Provide the [x, y] coordinate of the cell's center where the given text is located.  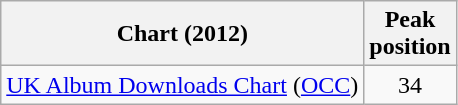
UK Album Downloads Chart (OCC) [182, 85]
Chart (2012) [182, 34]
34 [410, 85]
Peakposition [410, 34]
